Identify which cell holds the provided text, then report its [X, Y] central coordinate. 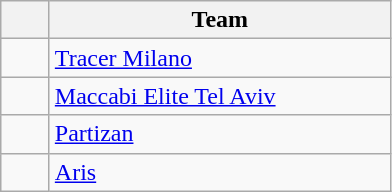
Tracer Milano [220, 58]
Partizan [220, 134]
Maccabi Elite Tel Aviv [220, 96]
Team [220, 20]
Aris [220, 172]
